Search for the cell housing the specified text and yield its (X, Y) center coordinate. 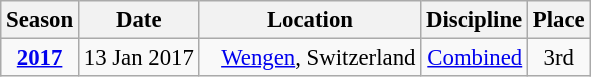
Season (40, 20)
Wengen, Switzerland (310, 58)
Discipline (474, 20)
2017 (40, 58)
13 Jan 2017 (138, 58)
Location (310, 20)
3rd (559, 58)
Date (138, 20)
Combined (474, 58)
Place (559, 20)
